Return [X, Y] of the center of cell containing provided text 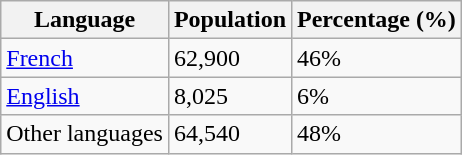
Language [85, 20]
8,025 [230, 96]
Other languages [85, 134]
6% [377, 96]
Population [230, 20]
Percentage (%) [377, 20]
48% [377, 134]
English [85, 96]
62,900 [230, 58]
French [85, 58]
64,540 [230, 134]
46% [377, 58]
